Extract the (x, y) coordinate from the center of the cell holding the provided text.  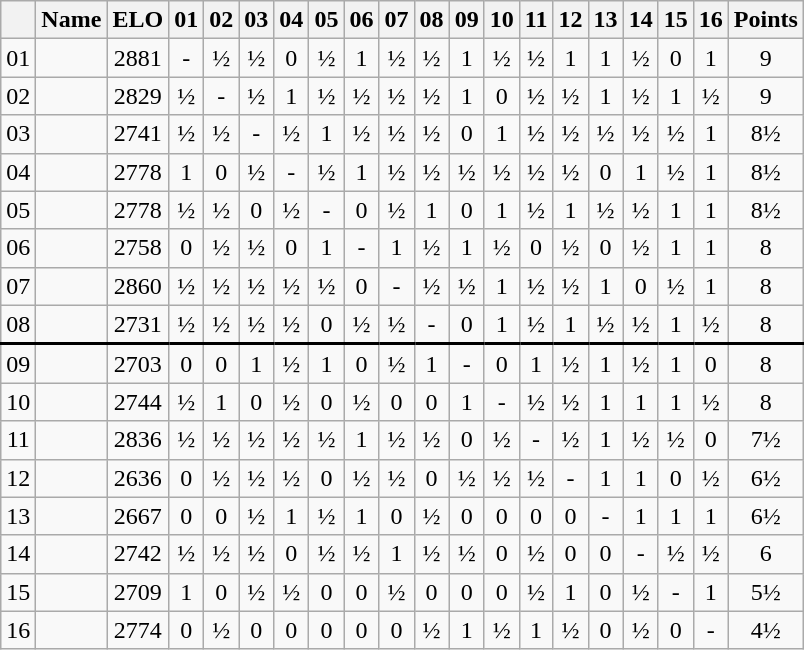
2744 (138, 402)
6 (766, 554)
2667 (138, 516)
7½ (766, 440)
2709 (138, 592)
2829 (138, 96)
2860 (138, 286)
2703 (138, 364)
2741 (138, 134)
Name (72, 20)
2836 (138, 440)
2636 (138, 478)
2742 (138, 554)
ELO (138, 20)
2881 (138, 58)
2774 (138, 630)
5½ (766, 592)
Points (766, 20)
2731 (138, 324)
4½ (766, 630)
2758 (138, 248)
